Return (X, Y) of the center of cell containing provided text 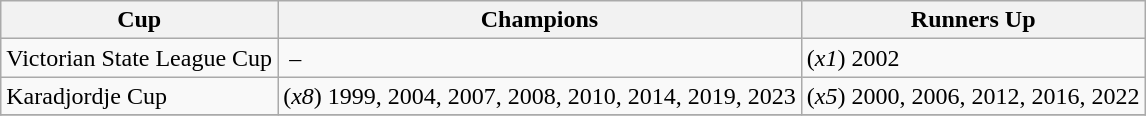
Victorian State League Cup (140, 58)
Champions (540, 20)
Karadjordje Cup (140, 96)
(x8) 1999, 2004, 2007, 2008, 2010, 2014, 2019, 2023 (540, 96)
(x1) 2002 (973, 58)
(x5) 2000, 2006, 2012, 2016, 2022 (973, 96)
Cup (140, 20)
– (540, 58)
Runners Up (973, 20)
